From the cell containing the given text, extract its center point as (X, Y) coordinate. 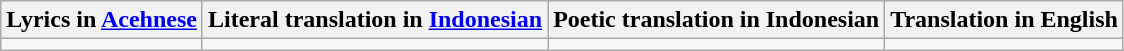
Literal translation in Indonesian (374, 20)
Translation in English (1004, 20)
Poetic translation in Indonesian (716, 20)
Lyrics in Acehnese (102, 20)
